Find where the given text appears and provide that cell's center as [x, y] coordinate. 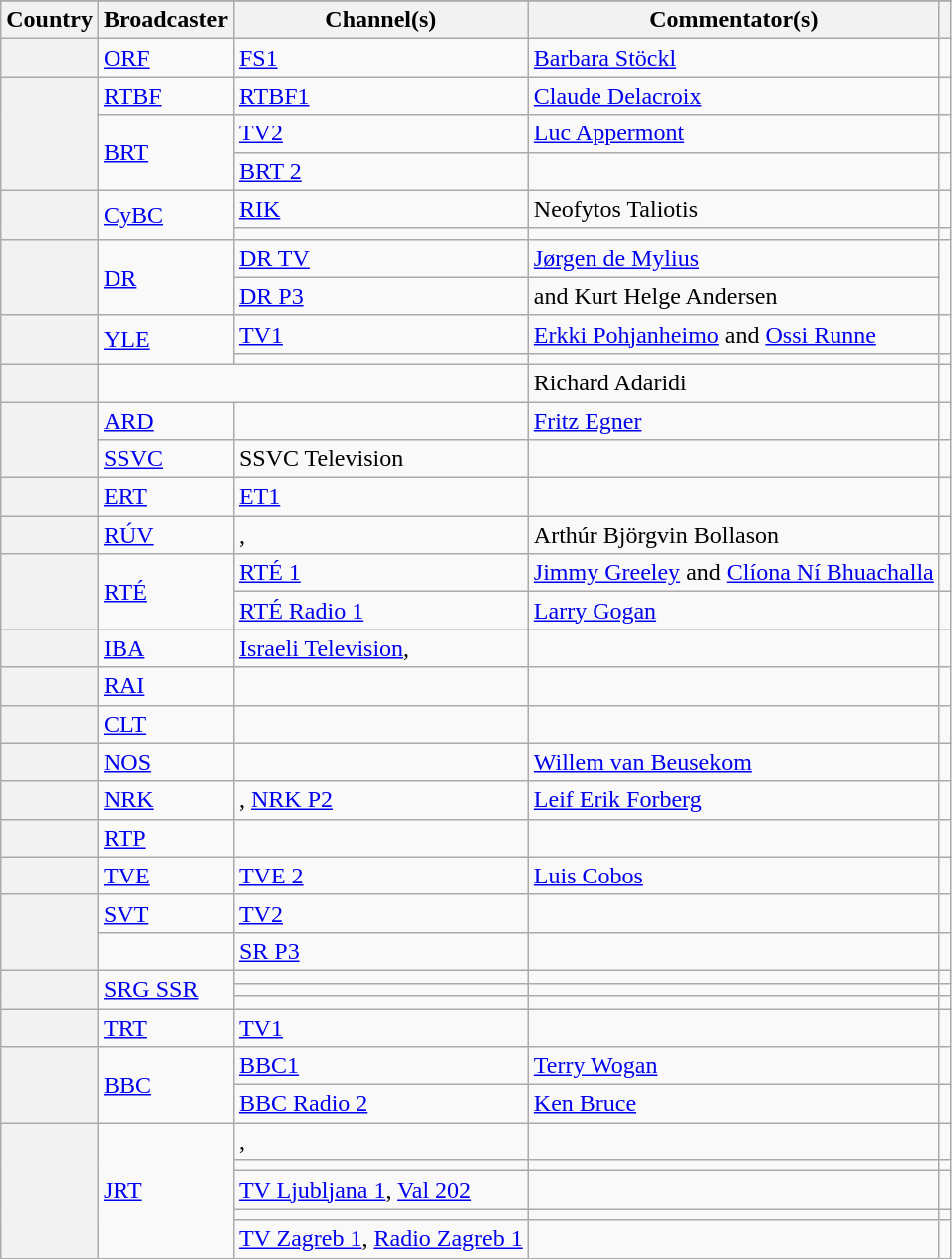
SVT [165, 913]
RTBF1 [380, 96]
Arthúr Björgvin Bollason [733, 535]
Commentator(s) [733, 20]
Jimmy Greeley and Clíona Ní Bhuachalla [733, 573]
DR [165, 277]
CLT [165, 724]
DR TV [380, 258]
RÚV [165, 535]
Ken Bruce [733, 1104]
TV Zagreb 1, Radio Zagreb 1 [380, 1239]
Terry Wogan [733, 1066]
RTBF [165, 96]
, NRK P2 [380, 800]
BBC Radio 2 [380, 1104]
Luis Cobos [733, 876]
ORF [165, 58]
FS1 [380, 58]
Claude Delacroix [733, 96]
Jørgen de Mylius [733, 258]
JRT [165, 1190]
ET1 [380, 497]
RTÉ Radio 1 [380, 611]
NOS [165, 762]
ERT [165, 497]
SSVC Television [380, 459]
and Kurt Helge Andersen [733, 296]
BRT [165, 152]
Richard Adaridi [733, 382]
Leif Erik Forberg [733, 800]
Larry Gogan [733, 611]
TRT [165, 1027]
RIK [380, 209]
BBC1 [380, 1066]
SR P3 [380, 951]
Neofytos Taliotis [733, 209]
Country [50, 20]
Barbara Stöckl [733, 58]
RTÉ [165, 592]
Israeli Television, [380, 648]
Luc Appermont [733, 133]
ARD [165, 421]
YLE [165, 339]
Willem van Beusekom [733, 762]
Channel(s) [380, 20]
IBA [165, 648]
SRG SSR [165, 989]
TV Ljubljana 1, Val 202 [380, 1190]
Erkki Pohjanheimo and Ossi Runne [733, 334]
DR P3 [380, 296]
Fritz Egner [733, 421]
RTÉ 1 [380, 573]
RAI [165, 686]
BRT 2 [380, 171]
NRK [165, 800]
Broadcaster [165, 20]
RTP [165, 838]
TVE 2 [380, 876]
TVE [165, 876]
CyBC [165, 215]
BBC [165, 1085]
SSVC [165, 459]
